Pinpoint the cell where the given text exists, returning its [X, Y] midpoint coordinate. 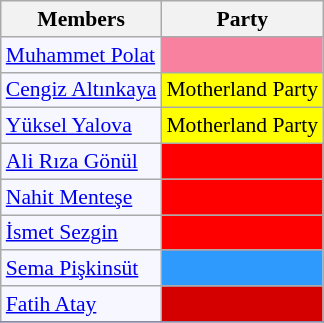
Ali Rıza Gönül [82, 162]
Yüksel Yalova [82, 126]
Nahit Menteşe [82, 197]
Sema Pişkinsüt [82, 269]
Members [82, 19]
Cengiz Altınkaya [82, 90]
Fatih Atay [82, 304]
Party [242, 19]
Muhammet Polat [82, 55]
İsmet Sezgin [82, 233]
